For the text-containing cell, return its midpoint in (X, Y) coordinate format. 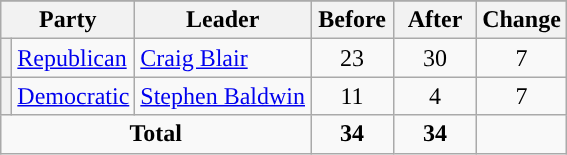
Democratic (74, 96)
4 (436, 96)
Craig Blair (223, 58)
Stephen Baldwin (223, 96)
23 (352, 58)
Before (352, 20)
Republican (74, 58)
After (436, 20)
Total (156, 134)
Leader (223, 20)
11 (352, 96)
Change (522, 20)
30 (436, 58)
Party (68, 20)
